Output the [X, Y] coordinate of the center of the cell containing the given text.  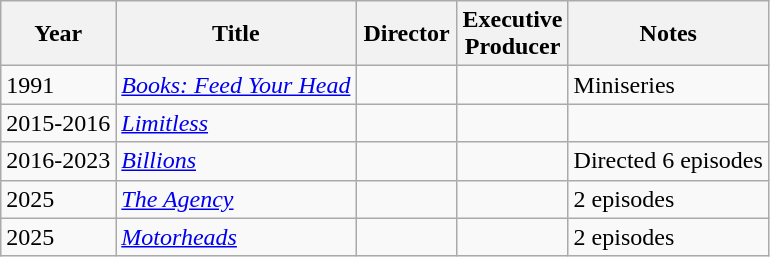
Motorheads [236, 237]
Notes [668, 34]
2015-2016 [58, 123]
Year [58, 34]
Limitless [236, 123]
Books: Feed Your Head [236, 85]
2016-2023 [58, 161]
ExecutiveProducer [512, 34]
Miniseries [668, 85]
Title [236, 34]
Directed 6 episodes [668, 161]
1991 [58, 85]
Billions [236, 161]
The Agency [236, 199]
Director [406, 34]
